Extract the (x, y) coordinate from the center of the cell holding the provided text.  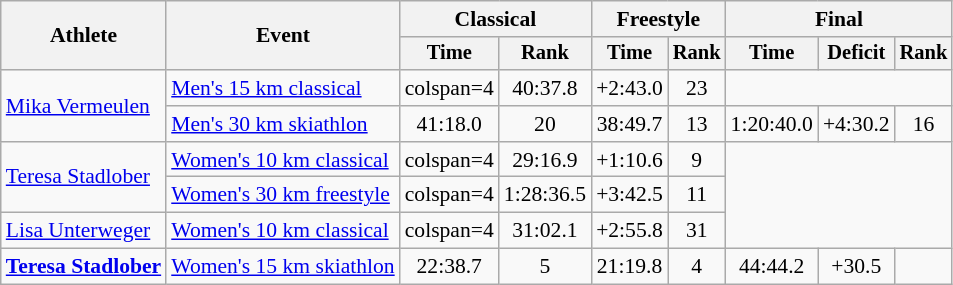
Men's 15 km classical (283, 88)
5 (545, 267)
22:38.7 (450, 267)
+2:43.0 (630, 88)
Classical (496, 19)
13 (697, 124)
41:18.0 (450, 124)
29:16.9 (545, 160)
9 (697, 160)
38:49.7 (630, 124)
31:02.1 (545, 231)
Deficit (856, 54)
+30.5 (856, 267)
44:44.2 (772, 267)
21:19.8 (630, 267)
1:20:40.0 (772, 124)
Lisa Unterweger (84, 231)
+2:55.8 (630, 231)
Athlete (84, 36)
20 (545, 124)
+4:30.2 (856, 124)
11 (697, 195)
16 (924, 124)
Women's 15 km skiathlon (283, 267)
Freestyle (658, 19)
40:37.8 (545, 88)
Men's 30 km skiathlon (283, 124)
+1:10.6 (630, 160)
31 (697, 231)
+3:42.5 (630, 195)
1:28:36.5 (545, 195)
23 (697, 88)
Event (283, 36)
Final (840, 19)
Women's 30 km freestyle (283, 195)
4 (697, 267)
Mika Vermeulen (84, 106)
